Output the [X, Y] coordinate of the center of the cell containing the given text.  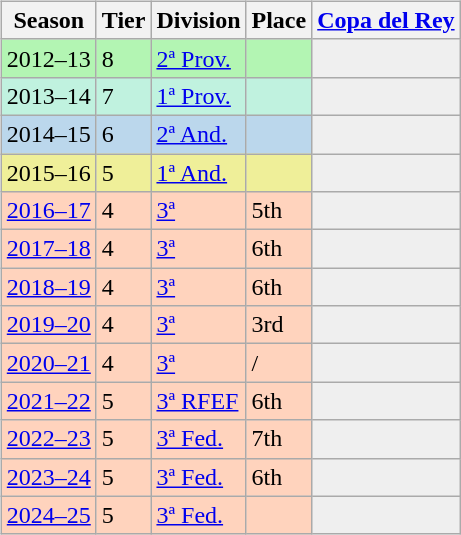
2017–18 [48, 249]
2022–23 [48, 439]
2021–22 [48, 401]
2023–24 [48, 477]
Season [48, 20]
/ [279, 363]
2013–14 [48, 96]
2012–13 [48, 58]
3rd [279, 325]
2ª Prov. [198, 58]
Division [198, 20]
1ª Prov. [198, 96]
2ª And. [198, 134]
Place [279, 20]
3ª RFEF [198, 401]
2020–21 [48, 363]
2018–19 [48, 287]
2016–17 [48, 211]
7th [279, 439]
6 [124, 134]
2015–16 [48, 173]
2024–25 [48, 515]
2019–20 [48, 325]
5th [279, 211]
2014–15 [48, 134]
8 [124, 58]
Copa del Rey [386, 20]
1ª And. [198, 173]
7 [124, 96]
Tier [124, 20]
